Return (x, y) of the center of cell containing provided text 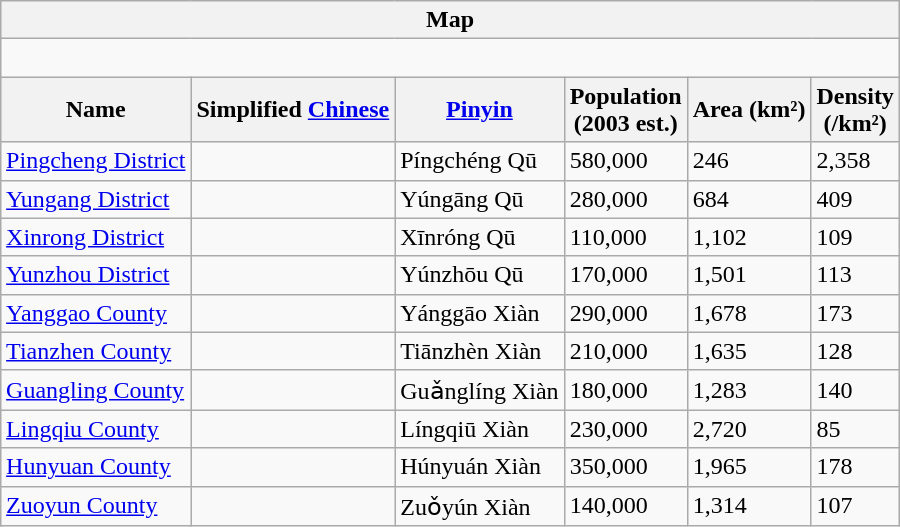
109 (855, 237)
Density(/km²) (855, 110)
Pingcheng District (96, 161)
Yúngāng Qū (480, 199)
Lingqiu County (96, 429)
684 (749, 199)
Population(2003 est.) (626, 110)
Húnyuán Xiàn (480, 467)
1,501 (749, 275)
1,314 (749, 506)
128 (855, 351)
Tianzhen County (96, 351)
170,000 (626, 275)
85 (855, 429)
Yunzhou District (96, 275)
107 (855, 506)
2,720 (749, 429)
Zuǒyún Xiàn (480, 506)
210,000 (626, 351)
409 (855, 199)
140,000 (626, 506)
1,635 (749, 351)
Pinyin (480, 110)
Xīnróng Qū (480, 237)
280,000 (626, 199)
230,000 (626, 429)
110,000 (626, 237)
350,000 (626, 467)
Area (km²) (749, 110)
140 (855, 390)
113 (855, 275)
Guǎnglíng Xiàn (480, 390)
1,102 (749, 237)
Zuoyun County (96, 506)
Map (450, 20)
Yúnzhōu Qū (480, 275)
246 (749, 161)
Tiānzhèn Xiàn (480, 351)
1,965 (749, 467)
Simplified Chinese (293, 110)
Name (96, 110)
Hunyuan County (96, 467)
290,000 (626, 313)
Yanggao County (96, 313)
2,358 (855, 161)
Píngchéng Qū (480, 161)
173 (855, 313)
Guangling County (96, 390)
Xinrong District (96, 237)
Língqiū Xiàn (480, 429)
180,000 (626, 390)
178 (855, 467)
Yungang District (96, 199)
1,678 (749, 313)
Yánggāo Xiàn (480, 313)
580,000 (626, 161)
1,283 (749, 390)
